Locate the cell with the specified text and output its (X, Y) center coordinate. 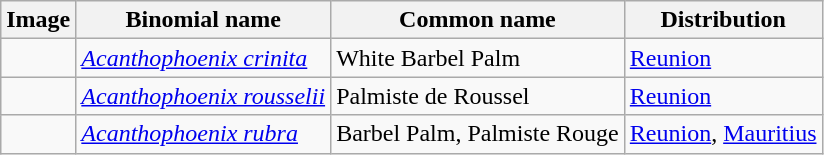
Barbel Palm, Palmiste Rouge (478, 134)
Binomial name (204, 20)
Acanthophoenix crinita (204, 58)
Reunion, Mauritius (723, 134)
Palmiste de Roussel (478, 96)
Acanthophoenix rubra (204, 134)
Distribution (723, 20)
Image (38, 20)
Common name (478, 20)
Acanthophoenix rousselii (204, 96)
White Barbel Palm (478, 58)
